For the text-containing cell, return its midpoint in [x, y] coordinate format. 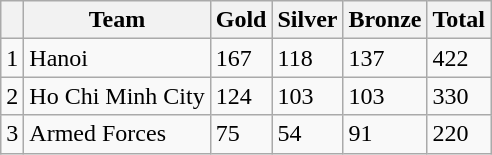
Armed Forces [117, 134]
330 [459, 96]
220 [459, 134]
54 [308, 134]
Gold [241, 20]
91 [385, 134]
Team [117, 20]
118 [308, 58]
Total [459, 20]
422 [459, 58]
75 [241, 134]
167 [241, 58]
3 [12, 134]
Silver [308, 20]
Bronze [385, 20]
Hanoi [117, 58]
1 [12, 58]
124 [241, 96]
137 [385, 58]
Ho Chi Minh City [117, 96]
2 [12, 96]
